Locate the cell with the specified text and output its (X, Y) center coordinate. 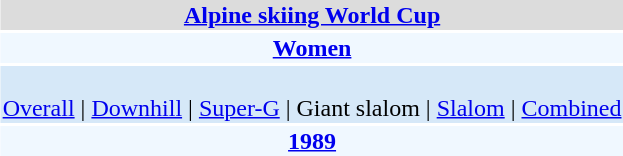
Women (312, 48)
Alpine skiing World Cup (312, 15)
Overall | Downhill | Super-G | Giant slalom | Slalom | Combined (312, 94)
1989 (312, 141)
